Scan for the cell matching the given text and deliver its (X, Y) coordinate at center. 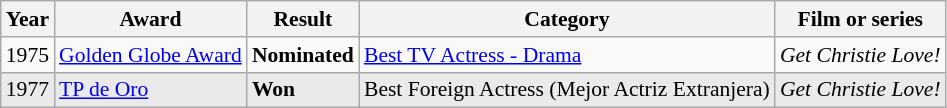
Year (28, 19)
1977 (28, 90)
Best Foreign Actress (Mejor Actriz Extranjera) (567, 90)
Nominated (303, 55)
TP de Oro (150, 90)
Film or series (860, 19)
Award (150, 19)
Best TV Actress - Drama (567, 55)
Won (303, 90)
Result (303, 19)
Category (567, 19)
1975 (28, 55)
Golden Globe Award (150, 55)
